Scan for the cell matching the given text and deliver its [X, Y] coordinate at center. 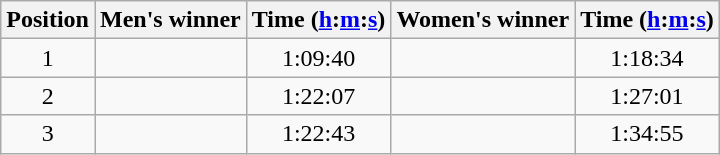
1:27:01 [648, 96]
2 [48, 96]
Men's winner [170, 20]
1:18:34 [648, 58]
1:09:40 [318, 58]
1:34:55 [648, 134]
1 [48, 58]
3 [48, 134]
Position [48, 20]
Women's winner [483, 20]
1:22:43 [318, 134]
1:22:07 [318, 96]
